Return the (x, y) coordinate for the center point of the cell that contains the specified text.  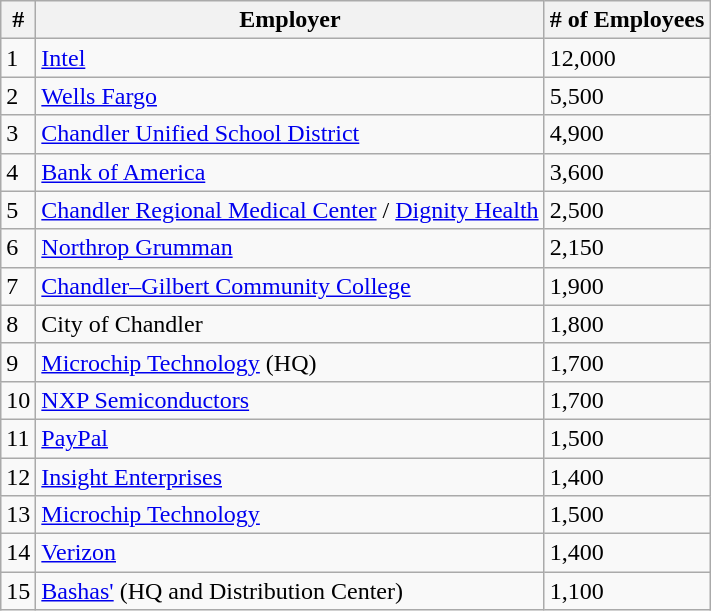
10 (18, 400)
Chandler Unified School District (290, 134)
5 (18, 210)
15 (18, 591)
4 (18, 172)
3,600 (627, 172)
1,900 (627, 286)
1 (18, 58)
City of Chandler (290, 324)
Verizon (290, 553)
2,150 (627, 248)
8 (18, 324)
Chandler–Gilbert Community College (290, 286)
1,800 (627, 324)
12,000 (627, 58)
Insight Enterprises (290, 477)
1,100 (627, 591)
2 (18, 96)
# (18, 20)
3 (18, 134)
13 (18, 515)
12 (18, 477)
11 (18, 438)
Wells Fargo (290, 96)
Intel (290, 58)
6 (18, 248)
Northrop Grumman (290, 248)
2,500 (627, 210)
Microchip Technology (290, 515)
9 (18, 362)
Microchip Technology (HQ) (290, 362)
Employer (290, 20)
PayPal (290, 438)
7 (18, 286)
Bashas' (HQ and Distribution Center) (290, 591)
4,900 (627, 134)
5,500 (627, 96)
Bank of America (290, 172)
Chandler Regional Medical Center / Dignity Health (290, 210)
NXP Semiconductors (290, 400)
# of Employees (627, 20)
14 (18, 553)
